From the cell containing the given text, extract its center point as (x, y) coordinate. 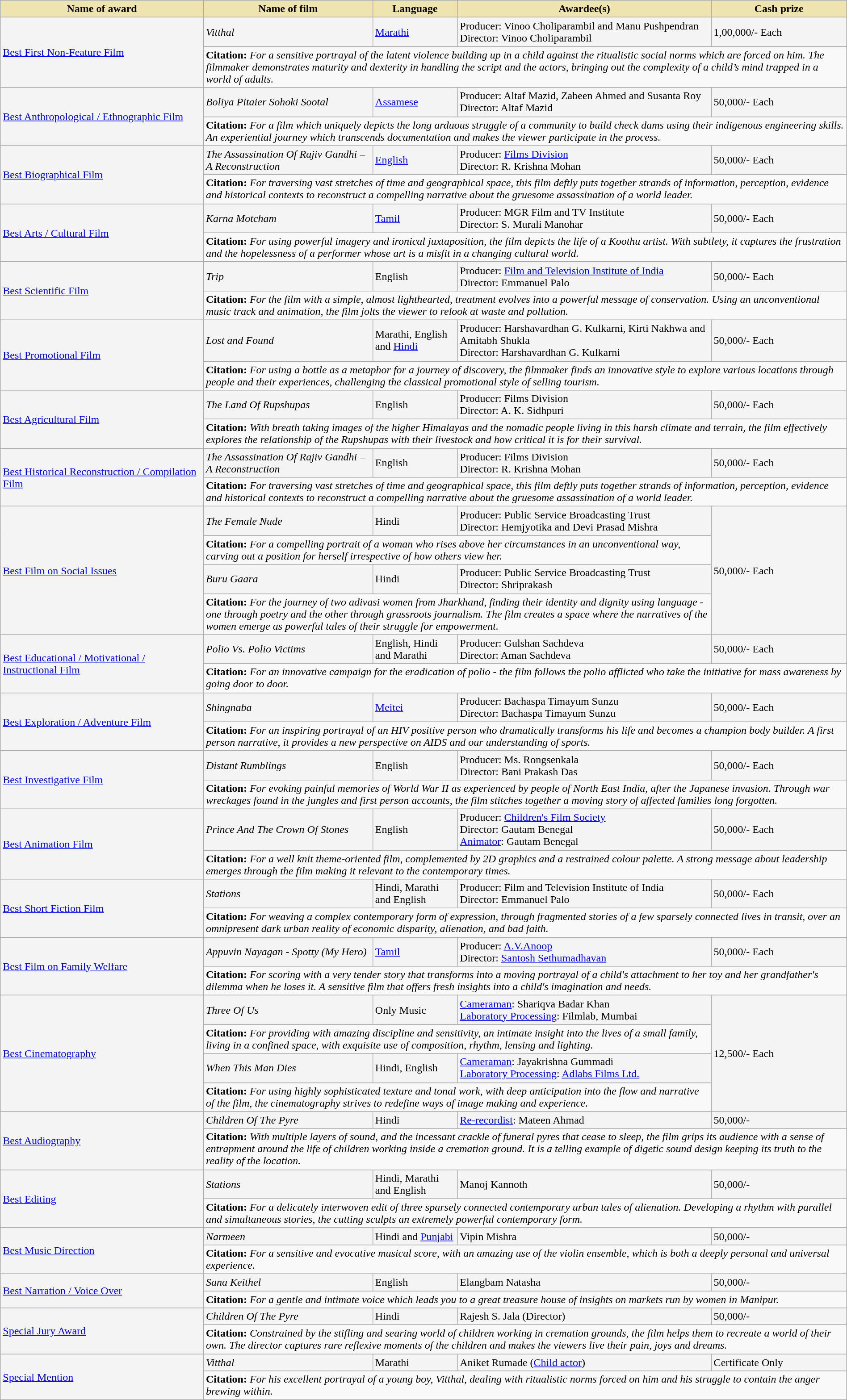
Producer: Gulshan SachdevaDirector: Aman Sachdeva (584, 649)
Best Investigative Film (102, 780)
Best Arts / Cultural Film (102, 233)
Producer: Public Service Broadcasting TrustDirector: Shriprakash (584, 579)
Buru Gaara (288, 579)
Best Editing (102, 1199)
Best Promotional Film (102, 355)
Best Short Fiction Film (102, 908)
The Female Nude (288, 521)
Best Audiography (102, 1141)
Best Agricultural Film (102, 419)
Awardee(s) (584, 9)
Re-recordist: Mateen Ahmad (584, 1120)
Citation: For a gentle and intimate voice which leads you to a great treasure house of insights on markets run by women in Manipur. (525, 1299)
Lost and Found (288, 340)
Best Narration / Voice Over (102, 1291)
1,00,000/- Each (779, 32)
Best First Non-Feature Film (102, 53)
Language (415, 9)
Producer: Altaf Mazid, Zabeen Ahmed and Susanta RoyDirector: Altaf Mazid (584, 102)
Distant Rumblings (288, 765)
Hindi and Punjabi (415, 1236)
12,500/- Each (779, 1053)
Producer: Ms. RongsenkalaDirector: Bani Prakash Das (584, 765)
Producer: Vinoo Choliparambil and Manu PushpendranDirector: Vinoo Choliparambil (584, 32)
Name of award (102, 9)
Manoj Kannoth (584, 1184)
When This Man Dies (288, 1068)
Name of film (288, 9)
Aniket Rumade (Child actor) (584, 1362)
Rajesh S. Jala (Director) (584, 1316)
Producer: A.V.AnoopDirector: Santosh Sethumadhavan (584, 952)
Best Music Direction (102, 1250)
Trip (288, 276)
Cameraman: Jayakrishna GummadiLaboratory Processing: Adlabs Films Ltd. (584, 1068)
Shingnaba (288, 707)
Producer: Bachaspa Timayum SunzuDirector: Bachaspa Timayum Sunzu (584, 707)
The Land Of Rupshupas (288, 405)
Appuvin Nayagan - Spotty (My Hero) (288, 952)
Best Anthropological / Ethnographic Film (102, 117)
Certificate Only (779, 1362)
Producer: MGR Film and TV InstituteDirector: S. Murali Manohar (584, 218)
Best Cinematography (102, 1053)
Best Film on Family Welfare (102, 966)
Best Historical Reconstruction / Compilation Film (102, 477)
Cameraman: Shariqva Badar KhanLaboratory Processing: Filmlab, Mumbai (584, 1010)
Marathi, English and Hindi (415, 340)
Boliya Pitaier Sohoki Sootal (288, 102)
Karna Motcham (288, 218)
Best Exploration / Adventure Film (102, 722)
Three Of Us (288, 1010)
Cash prize (779, 9)
Special Mention (102, 1377)
Best Animation Film (102, 844)
Best Scientific Film (102, 291)
Producer: Films DivisionDirector: A. K. Sidhpuri (584, 405)
Producer: Harshavardhan G. Kulkarni, Kirti Nakhwa and Amitabh ShuklaDirector: Harshavardhan G. Kulkarni (584, 340)
Meitei (415, 707)
Best Film on Social Issues (102, 571)
Special Jury Award (102, 1331)
Narmeen (288, 1236)
Only Music (415, 1010)
Elangbam Natasha (584, 1282)
Best Biographical Film (102, 175)
Producer: Public Service Broadcasting TrustDirector: Hemjyotika and Devi Prasad Mishra (584, 521)
Sana Keithel (288, 1282)
Vipin Mishra (584, 1236)
Polio Vs. Polio Victims (288, 649)
Best Educational / Motivational / Instructional Film (102, 664)
English, Hindi and Marathi (415, 649)
Producer: Children's Film SocietyDirector: Gautam BenegalAnimator: Gautam Benegal (584, 829)
Prince And The Crown Of Stones (288, 829)
Assamese (415, 102)
Hindi, English (415, 1068)
